Return the (X, Y) coordinate for the center point of the cell that contains the specified text.  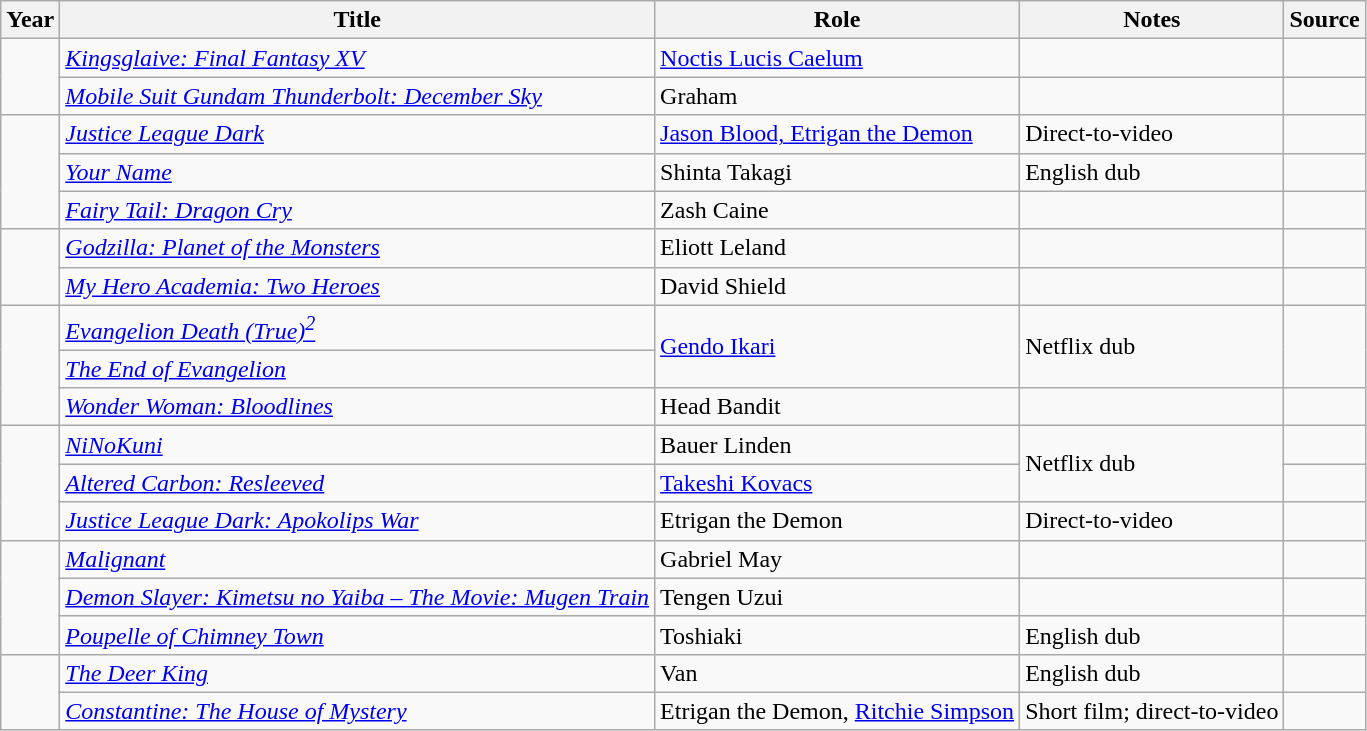
Eliott Leland (838, 248)
Tengen Uzui (838, 597)
Source (1324, 20)
Takeshi Kovacs (838, 483)
Gabriel May (838, 559)
Justice League Dark: Apokolips War (358, 521)
Poupelle of Chimney Town (358, 635)
Malignant (358, 559)
Toshiaki (838, 635)
David Shield (838, 286)
Role (838, 20)
Altered Carbon: Resleeved (358, 483)
Year (30, 20)
Title (358, 20)
The Deer King (358, 673)
Your Name (358, 172)
The End of Evangelion (358, 369)
Notes (1152, 20)
Shinta Takagi (838, 172)
Etrigan the Demon, Ritchie Simpson (838, 711)
Kingsglaive: Final Fantasy XV (358, 58)
Fairy Tail: Dragon Cry (358, 210)
Gendo Ikari (838, 346)
Demon Slayer: Kimetsu no Yaiba – The Movie: Mugen Train (358, 597)
Mobile Suit Gundam Thunderbolt: December Sky (358, 96)
My Hero Academia: Two Heroes (358, 286)
Noctis Lucis Caelum (838, 58)
Evangelion Death (True)2 (358, 328)
Graham (838, 96)
Van (838, 673)
Constantine: The House of Mystery (358, 711)
Justice League Dark (358, 134)
Wonder Woman: Bloodlines (358, 407)
NiNoKuni (358, 445)
Head Bandit (838, 407)
Etrigan the Demon (838, 521)
Jason Blood, Etrigan the Demon (838, 134)
Godzilla: Planet of the Monsters (358, 248)
Zash Caine (838, 210)
Short film; direct-to-video (1152, 711)
Bauer Linden (838, 445)
